Return the (x, y) coordinate for the center point of the cell that contains the specified text.  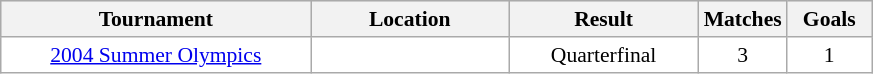
Goals (830, 19)
Tournament (156, 19)
Quarterfinal (603, 55)
1 (830, 55)
Matches (743, 19)
2004 Summer Olympics (156, 55)
Result (603, 19)
Location (410, 19)
3 (743, 55)
